Extract the [x, y] coordinate from the center of the cell holding the provided text.  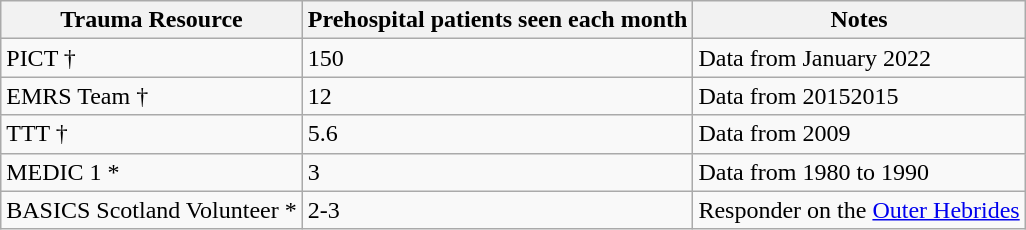
5.6 [498, 134]
Data from 1980 to 1990 [859, 172]
2-3 [498, 210]
PICT † [152, 58]
MEDIC 1 * [152, 172]
12 [498, 96]
Notes [859, 20]
Data from January 2022 [859, 58]
EMRS Team † [152, 96]
150 [498, 58]
TTT † [152, 134]
Responder on the Outer Hebrides [859, 210]
Data from 2009 [859, 134]
Data from 20152015 [859, 96]
Trauma Resource [152, 20]
BASICS Scotland Volunteer * [152, 210]
Prehospital patients seen each month [498, 20]
3 [498, 172]
